Search for the cell housing the specified text and yield its [X, Y] center coordinate. 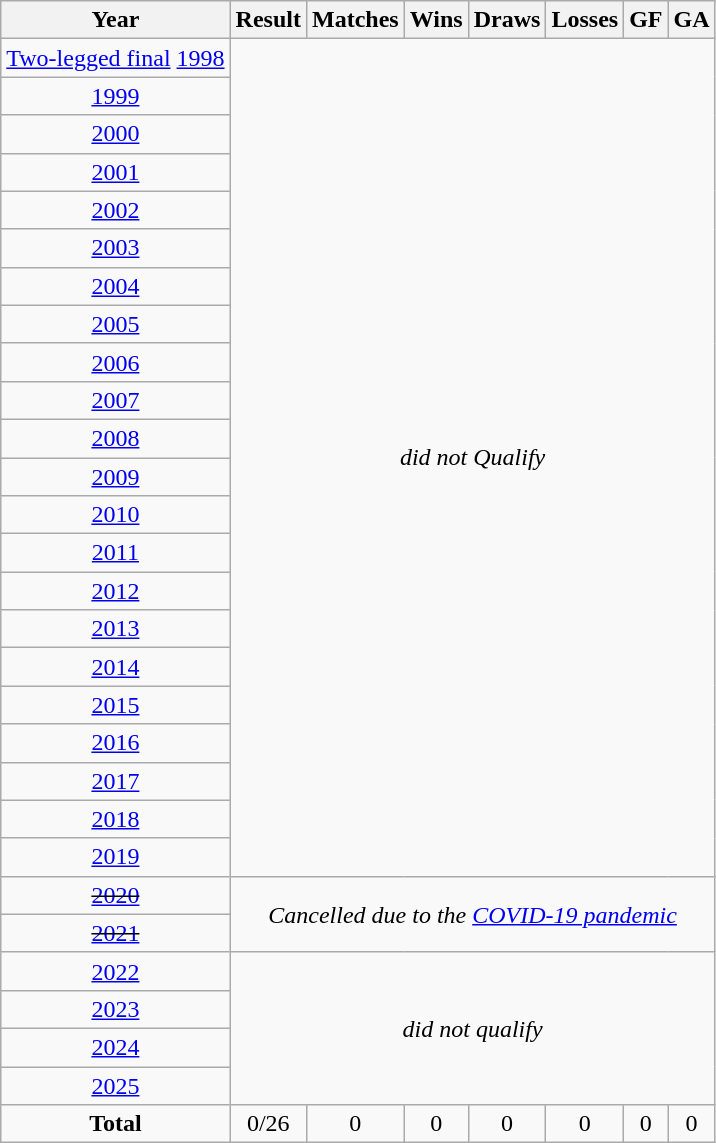
Total [116, 1124]
2015 [116, 705]
2007 [116, 400]
Cancelled due to the COVID-19 pandemic [472, 914]
did not qualify [472, 1028]
2024 [116, 1047]
Year [116, 20]
Two-legged final 1998 [116, 58]
2022 [116, 971]
2005 [116, 324]
Matches [355, 20]
2002 [116, 210]
2019 [116, 857]
1999 [116, 96]
Draws [507, 20]
Wins [436, 20]
2014 [116, 667]
2000 [116, 134]
GF [646, 20]
2003 [116, 248]
2006 [116, 362]
2009 [116, 477]
did not Qualify [472, 458]
GA [692, 20]
2023 [116, 1009]
2011 [116, 553]
2021 [116, 933]
Result [268, 20]
2025 [116, 1085]
2012 [116, 591]
2008 [116, 438]
2016 [116, 743]
2020 [116, 895]
2013 [116, 629]
2017 [116, 781]
Losses [585, 20]
2018 [116, 819]
2010 [116, 515]
0/26 [268, 1124]
2004 [116, 286]
2001 [116, 172]
